From the cell containing the given text, extract its center point as [X, Y] coordinate. 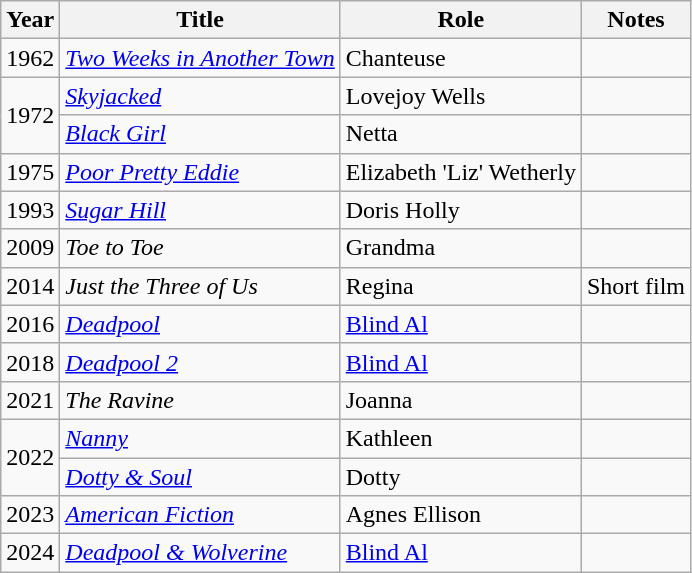
Regina [460, 286]
Title [200, 20]
Skyjacked [200, 96]
2021 [30, 400]
1972 [30, 115]
Dotty [460, 477]
Notes [636, 20]
Chanteuse [460, 58]
The Ravine [200, 400]
Deadpool [200, 324]
Kathleen [460, 438]
2016 [30, 324]
2014 [30, 286]
Joanna [460, 400]
Doris Holly [460, 210]
Agnes Ellison [460, 515]
Dotty & Soul [200, 477]
2024 [30, 553]
Role [460, 20]
2009 [30, 248]
Two Weeks in Another Town [200, 58]
Just the Three of Us [200, 286]
Black Girl [200, 134]
Grandma [460, 248]
Sugar Hill [200, 210]
2018 [30, 362]
Deadpool 2 [200, 362]
Lovejoy Wells [460, 96]
Nanny [200, 438]
1993 [30, 210]
2022 [30, 457]
1975 [30, 172]
Toe to Toe [200, 248]
Year [30, 20]
2023 [30, 515]
Elizabeth 'Liz' Wetherly [460, 172]
1962 [30, 58]
Poor Pretty Eddie [200, 172]
American Fiction [200, 515]
Short film [636, 286]
Deadpool & Wolverine [200, 553]
Netta [460, 134]
